Output the [x, y] coordinate of the center of the cell containing the given text.  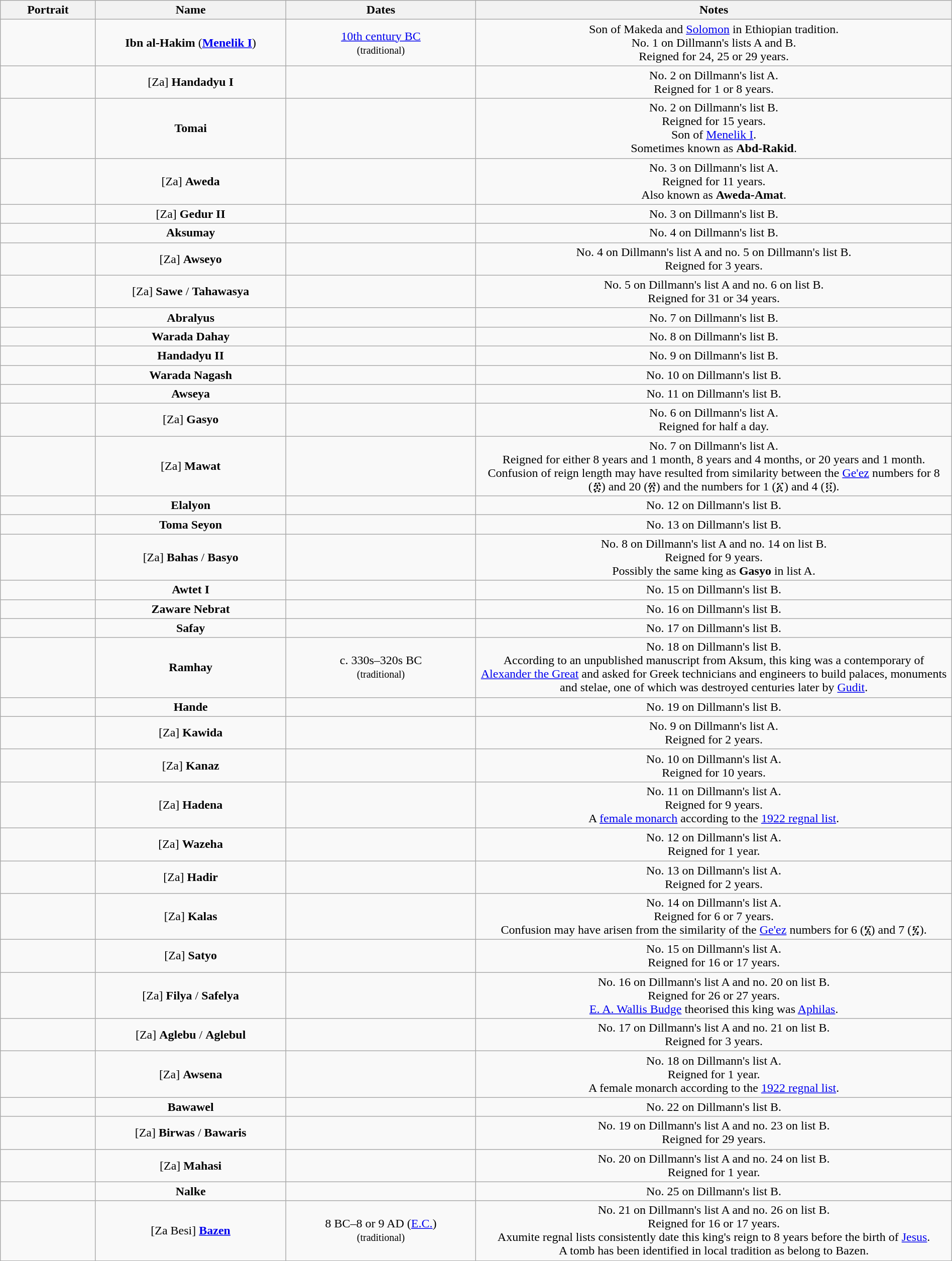
[Za] Aglebu / Aglebul [191, 1035]
[Za] Awsena [191, 1074]
No. 16 on Dillmann's list B. [714, 609]
No. 25 on Dillmann's list B. [714, 1191]
[Za] Aweda [191, 181]
Warada Nagash [191, 375]
No. 19 on Dillmann's list B. [714, 707]
Son of Makeda and Solomon in Ethiopian tradition.No. 1 on Dillmann's lists A and B.Reigned for 24, 25 or 29 years. [714, 43]
[Za] Hadena [191, 805]
No. 20 on Dillmann's list A and no. 24 on list B.Reigned for 1 year. [714, 1166]
[Za] Birwas / Bawaris [191, 1132]
[Za] Satyo [191, 956]
No. 19 on Dillmann's list A and no. 23 on list B.Reigned for 29 years. [714, 1132]
Awtet I [191, 590]
[Za] Gedur II [191, 214]
No. 9 on Dillmann's list B. [714, 355]
[Za] Wazeha [191, 844]
No. 5 on Dillmann's list A and no. 6 on list B.Reigned for 31 or 34 years. [714, 291]
[Za] Awseyo [191, 259]
No. 10 on Dillmann's list A.Reigned for 10 years. [714, 765]
No. 4 on Dillmann's list B. [714, 233]
No. 9 on Dillmann's list A.Reigned for 2 years. [714, 733]
No. 8 on Dillmann's list A and no. 14 on list B.Reigned for 9 years.Possibly the same king as Gasyo in list A. [714, 557]
8 BC–8 or 9 AD (E.C.)(traditional) [381, 1231]
Name [191, 10]
Notes [714, 10]
Hande [191, 707]
Toma Seyon [191, 525]
No. 3 on Dillmann's list A.Reigned for 11 years.Also known as Aweda-Amat. [714, 181]
No. 11 on Dillmann's list B. [714, 394]
No. 17 on Dillmann's list B. [714, 628]
No. 15 on Dillmann's list B. [714, 590]
No. 10 on Dillmann's list B. [714, 375]
[Za] Kalas [191, 917]
[Za] Gasyo [191, 420]
[Za] Kanaz [191, 765]
No. 11 on Dillmann's list A.Reigned for 9 years.A female monarch according to the 1922 regnal list. [714, 805]
[Za] Filya / Safelya [191, 995]
Tomai [191, 129]
[Za] Mahasi [191, 1166]
[Za] Kawida [191, 733]
Awseya [191, 394]
c. 330s–320s BC(traditional) [381, 668]
[Za] Mawat [191, 466]
No. 18 on Dillmann's list A.Reigned for 1 year.A female monarch according to the 1922 regnal list. [714, 1074]
Abralyus [191, 317]
10th century BC(traditional) [381, 43]
No. 3 on Dillmann's list B. [714, 214]
Zaware Nebrat [191, 609]
Bawawel [191, 1107]
[Za] Bahas / Basyo [191, 557]
[Za] Hadir [191, 876]
No. 7 on Dillmann's list B. [714, 317]
Warada Dahay [191, 336]
No. 6 on Dillmann's list A.Reigned for half a day. [714, 420]
Elalyon [191, 506]
Safay [191, 628]
No. 2 on Dillmann's list B.Reigned for 15 years.Son of Menelik I.Sometimes known as Abd-Rakid. [714, 129]
Aksumay [191, 233]
No. 14 on Dillmann's list A.Reigned for 6 or 7 years.Confusion may have arisen from the similarity of the Ge'ez numbers for 6 (፮) and 7 (፯). [714, 917]
No. 4 on Dillmann's list A and no. 5 on Dillmann's list B.Reigned for 3 years. [714, 259]
No. 12 on Dillmann's list B. [714, 506]
Dates [381, 10]
No. 15 on Dillmann's list A.Reigned for 16 or 17 years. [714, 956]
No. 13 on Dillmann's list B. [714, 525]
No. 22 on Dillmann's list B. [714, 1107]
Ibn al-Hakim (Menelik I) [191, 43]
[Za] Sawe / Tahawasya [191, 291]
No. 13 on Dillmann's list A.Reigned for 2 years. [714, 876]
Handadyu II [191, 355]
No. 16 on Dillmann's list A and no. 20 on list B.Reigned for 26 or 27 years.E. A. Wallis Budge theorised this king was Aphilas. [714, 995]
Portrait [48, 10]
No. 8 on Dillmann's list B. [714, 336]
[Za Besi] Bazen [191, 1231]
Nalke [191, 1191]
[Za] Handadyu I [191, 82]
Ramhay [191, 668]
No. 12 on Dillmann's list A.Reigned for 1 year. [714, 844]
No. 2 on Dillmann's list A.Reigned for 1 or 8 years. [714, 82]
No. 17 on Dillmann's list A and no. 21 on list B.Reigned for 3 years. [714, 1035]
